Return (x, y) of the center of cell containing provided text 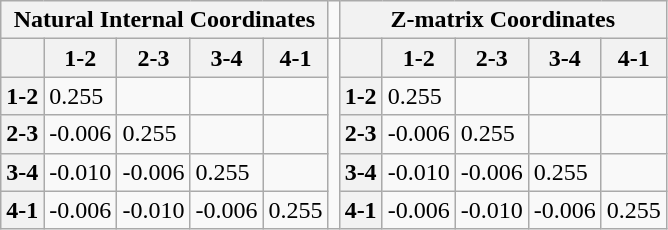
Z-matrix Coordinates (502, 20)
Natural Internal Coordinates (164, 20)
